From the cell containing the given text, extract its center point as [x, y] coordinate. 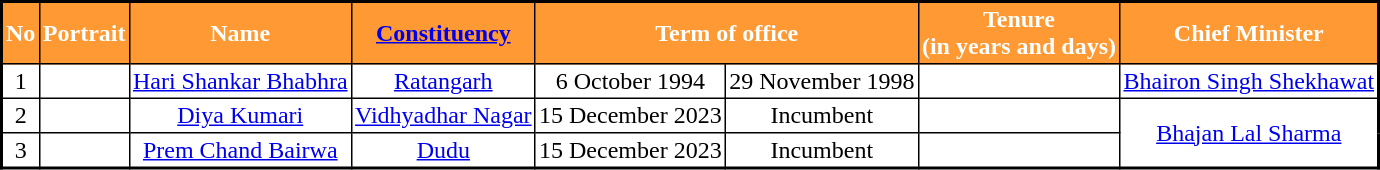
3 [21, 150]
Ratangarh [443, 81]
Chief Minister [1250, 33]
Constituency [443, 33]
Prem Chand Bairwa [240, 150]
Name [240, 33]
2 [21, 115]
6 October 1994 [630, 81]
No [21, 33]
Vidhyadhar Nagar [443, 115]
Tenure(in years and days) [1019, 33]
Bhajan Lal Sharma [1250, 133]
Diya Kumari [240, 115]
1 [21, 81]
Dudu [443, 150]
29 November 1998 [822, 81]
Portrait [84, 33]
Bhairon Singh Shekhawat [1250, 81]
Term of office [726, 33]
Hari Shankar Bhabhra [240, 81]
